Return (x, y) of the center of cell containing provided text 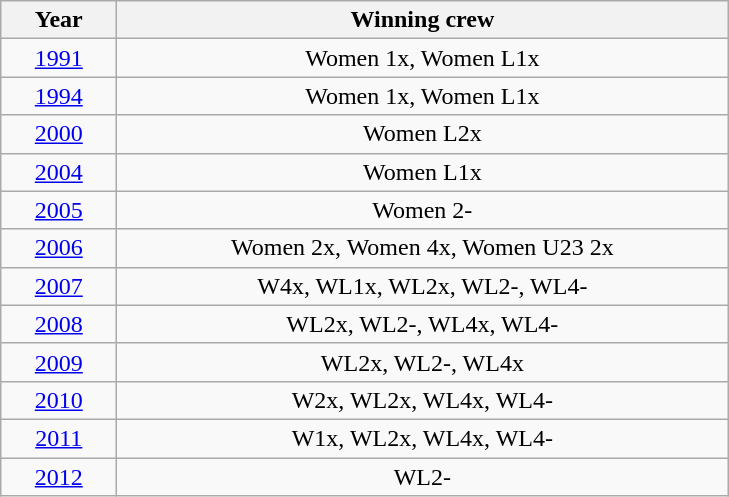
WL2- (422, 477)
2012 (59, 477)
2009 (59, 362)
2000 (59, 134)
WL2x, WL2-, WL4x (422, 362)
W1x, WL2x, WL4x, WL4- (422, 438)
2006 (59, 248)
2011 (59, 438)
2005 (59, 210)
Women L1x (422, 172)
W4x, WL1x, WL2x, WL2-, WL4- (422, 286)
Women 2- (422, 210)
1994 (59, 96)
2008 (59, 324)
WL2x, WL2-, WL4x, WL4- (422, 324)
Winning crew (422, 20)
2010 (59, 400)
W2x, WL2x, WL4x, WL4- (422, 400)
Year (59, 20)
1991 (59, 58)
Women 2x, Women 4x, Women U23 2x (422, 248)
2004 (59, 172)
2007 (59, 286)
Women L2x (422, 134)
